Extract the [X, Y] coordinate from the center of the cell holding the provided text.  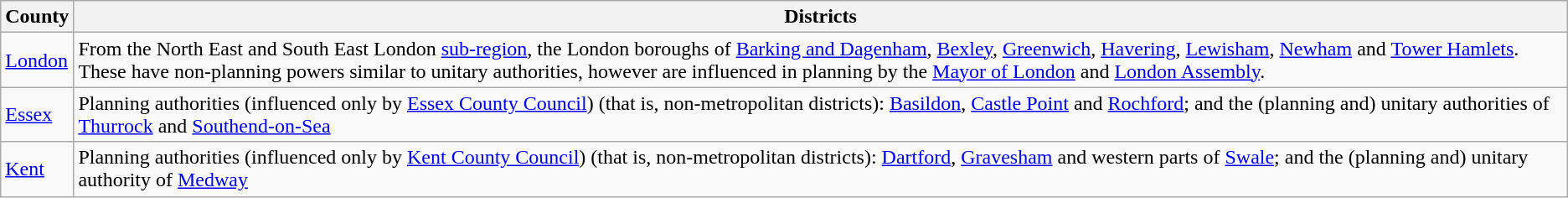
Districts [821, 17]
County [37, 17]
Kent [37, 169]
Essex [37, 114]
London [37, 60]
